Scan for the cell matching the given text and deliver its (x, y) coordinate at center. 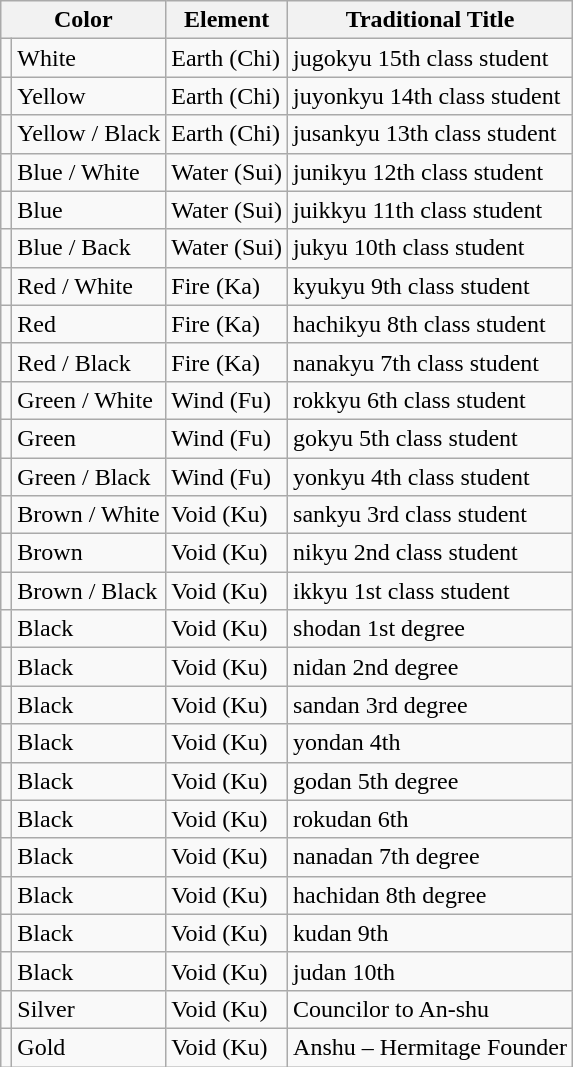
jusankyu 13th class student (430, 134)
Councilor to An-shu (430, 1009)
Green / White (89, 400)
Color (84, 20)
shodan 1st degree (430, 629)
jugokyu 15th class student (430, 58)
juikkyu 11th class student (430, 210)
sankyu 3rd class student (430, 515)
Silver (89, 1009)
kudan 9th (430, 933)
Brown (89, 553)
Yellow / Black (89, 134)
yonkyu 4th class student (430, 477)
nidan 2nd degree (430, 667)
Blue / Back (89, 248)
Yellow (89, 96)
nanakyu 7th class student (430, 362)
hachikyu 8th class student (430, 324)
junikyu 12th class student (430, 172)
Red (89, 324)
Traditional Title (430, 20)
Anshu – Hermitage Founder (430, 1047)
Red / Black (89, 362)
Green / Black (89, 477)
yondan 4th (430, 743)
Green (89, 438)
judan 10th (430, 971)
gokyu 5th class student (430, 438)
Blue (89, 210)
Brown / White (89, 515)
juyonkyu 14th class student (430, 96)
rokudan 6th (430, 819)
White (89, 58)
Gold (89, 1047)
ikkyu 1st class student (430, 591)
sandan 3rd degree (430, 705)
rokkyu 6th class student (430, 400)
nikyu 2nd class student (430, 553)
nanadan 7th degree (430, 857)
jukyu 10th class student (430, 248)
godan 5th degree (430, 781)
kyukyu 9th class student (430, 286)
Element (227, 20)
hachidan 8th degree (430, 895)
Blue / White (89, 172)
Brown / Black (89, 591)
Red / White (89, 286)
